For the text-containing cell, return its midpoint in [x, y] coordinate format. 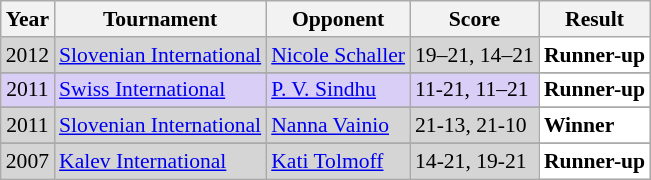
Result [594, 19]
Tournament [160, 19]
14-21, 19-21 [474, 162]
Swiss International [160, 90]
Nicole Schaller [338, 55]
Score [474, 19]
19–21, 14–21 [474, 55]
P. V. Sindhu [338, 90]
11-21, 11–21 [474, 90]
Year [28, 19]
Opponent [338, 19]
2012 [28, 55]
21-13, 21-10 [474, 126]
2007 [28, 162]
Kalev International [160, 162]
Winner [594, 126]
Kati Tolmoff [338, 162]
Nanna Vainio [338, 126]
